From the cell containing the given text, extract its center point as [x, y] coordinate. 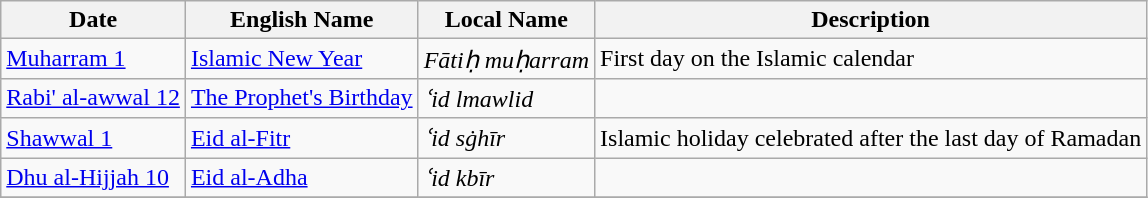
English Name [302, 20]
ʿid lmawlid [506, 98]
Description [871, 20]
Eid al-Fitr [302, 138]
Muharram 1 [94, 59]
Islamic holiday celebrated after the last day of Ramadan [871, 138]
Islamic New Year [302, 59]
The Prophet's Birthday [302, 98]
ʿid kbīr [506, 178]
Fātiḥ muḥarram [506, 59]
Eid al-Adha [302, 178]
Shawwal 1 [94, 138]
First day on the Islamic calendar [871, 59]
Local Name [506, 20]
Rabi' al-awwal 12 [94, 98]
Date [94, 20]
ʿid sġhīr [506, 138]
Dhu al-Hijjah 10 [94, 178]
